Return the [X, Y] coordinate for the center point of the cell that contains the specified text.  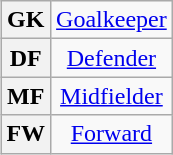
Midfielder [112, 96]
GK [26, 20]
Defender [112, 58]
FW [26, 134]
Forward [112, 134]
Goalkeeper [112, 20]
MF [26, 96]
DF [26, 58]
